Detect which cell encompasses the target text, then output its [X, Y] center coordinate. 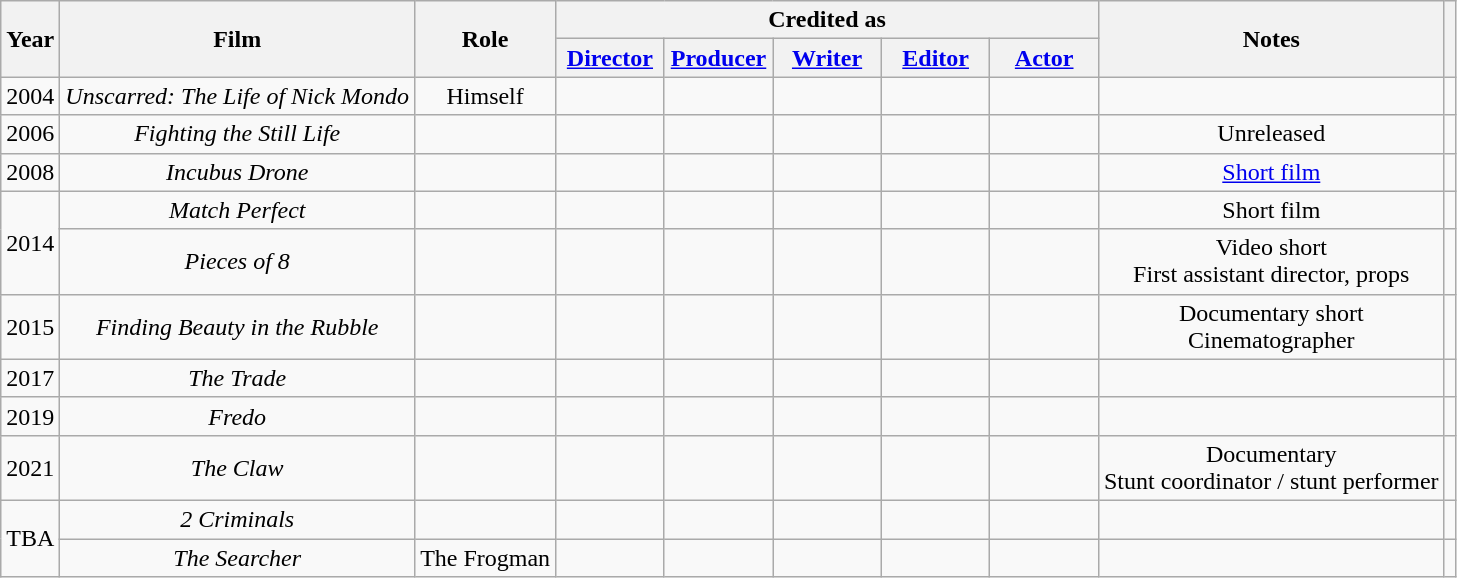
TBA [30, 538]
Director [610, 58]
Fredo [238, 416]
Pieces of 8 [238, 262]
2015 [30, 326]
2 Criminals [238, 519]
Writer [828, 58]
Documentary shortCinematographer [1271, 326]
Actor [1044, 58]
2014 [30, 242]
2017 [30, 378]
Editor [936, 58]
The Frogman [486, 557]
2021 [30, 468]
The Trade [238, 378]
2019 [30, 416]
Incubus Drone [238, 172]
Notes [1271, 39]
2004 [30, 96]
Role [486, 39]
Finding Beauty in the Rubble [238, 326]
Video shortFirst assistant director, props [1271, 262]
Match Perfect [238, 210]
Producer [718, 58]
Documentary Stunt coordinator / stunt performer [1271, 468]
The Claw [238, 468]
Film [238, 39]
2008 [30, 172]
Fighting the Still Life [238, 134]
The Searcher [238, 557]
Himself [486, 96]
Unscarred: The Life of Nick Mondo [238, 96]
Year [30, 39]
Credited as [828, 20]
2006 [30, 134]
Unreleased [1271, 134]
